Locate the cell with the specified text and output its (X, Y) center coordinate. 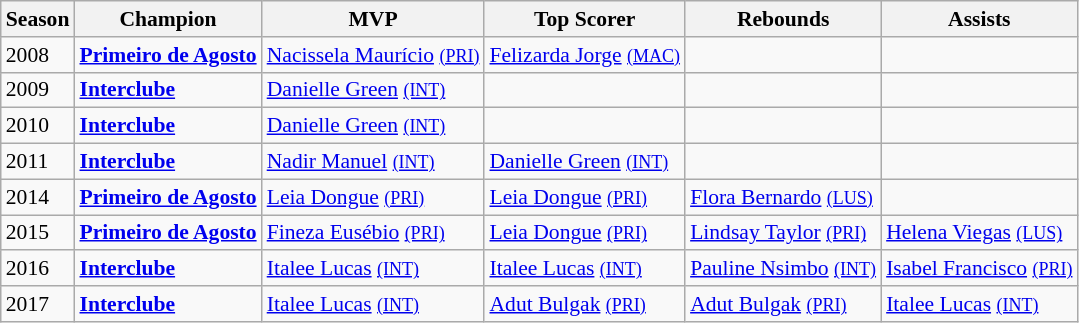
2016 (38, 269)
Felizarda Jorge (MAC) (584, 55)
2008 (38, 55)
2010 (38, 126)
Nadir Manuel (INT) (374, 162)
Assists (979, 19)
Rebounds (783, 19)
Fineza Eusébio (PRI) (374, 233)
Top Scorer (584, 19)
2009 (38, 90)
Season (38, 19)
Champion (168, 19)
Nacissela Maurício (PRI) (374, 55)
2017 (38, 304)
MVP (374, 19)
2011 (38, 162)
Flora Bernardo (LUS) (783, 197)
Lindsay Taylor (PRI) (783, 233)
Helena Viegas (LUS) (979, 233)
2015 (38, 233)
Pauline Nsimbo (INT) (783, 269)
2014 (38, 197)
Isabel Francisco (PRI) (979, 269)
